Extract the [x, y] coordinate from the center of the cell holding the provided text.  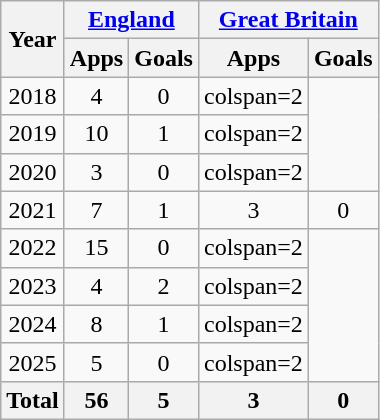
10 [96, 134]
2018 [33, 96]
2021 [33, 210]
8 [96, 324]
2024 [33, 324]
2 [164, 286]
2023 [33, 286]
2019 [33, 134]
2025 [33, 362]
Total [33, 400]
Year [33, 39]
7 [96, 210]
56 [96, 400]
15 [96, 248]
2020 [33, 172]
2022 [33, 248]
Great Britain [288, 20]
England [131, 20]
